Return the (x, y) coordinate for the center point of the cell that contains the specified text.  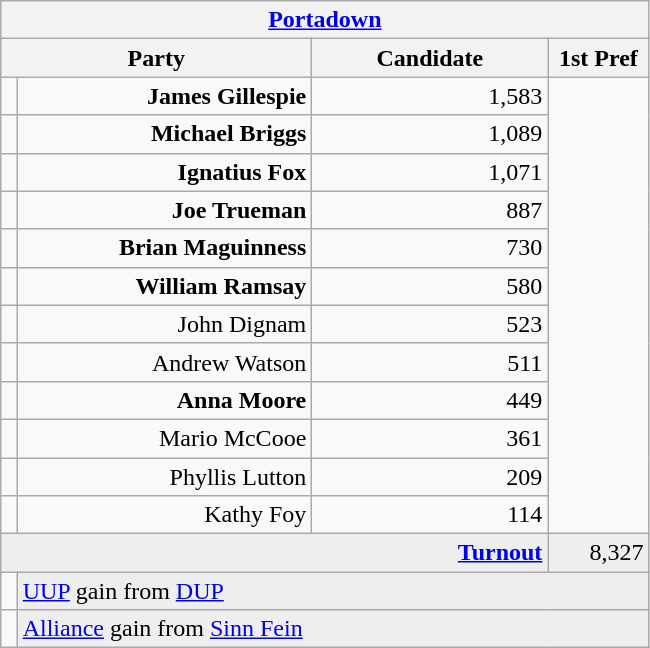
1st Pref (598, 58)
Joe Trueman (164, 210)
Candidate (430, 58)
887 (430, 210)
523 (430, 324)
361 (430, 438)
Portadown (325, 20)
Andrew Watson (164, 362)
1,071 (430, 172)
Michael Briggs (164, 134)
James Gillespie (164, 96)
UUP gain from DUP (333, 591)
511 (430, 362)
Brian Maguinness (164, 248)
1,583 (430, 96)
Alliance gain from Sinn Fein (333, 629)
Party (156, 58)
730 (430, 248)
William Ramsay (164, 286)
Mario McCooe (164, 438)
John Dignam (164, 324)
Ignatius Fox (164, 172)
114 (430, 515)
209 (430, 477)
449 (430, 400)
Kathy Foy (164, 515)
8,327 (598, 553)
Anna Moore (164, 400)
580 (430, 286)
Phyllis Lutton (164, 477)
1,089 (430, 134)
Turnout (274, 553)
